From the cell containing the given text, extract its center point as [X, Y] coordinate. 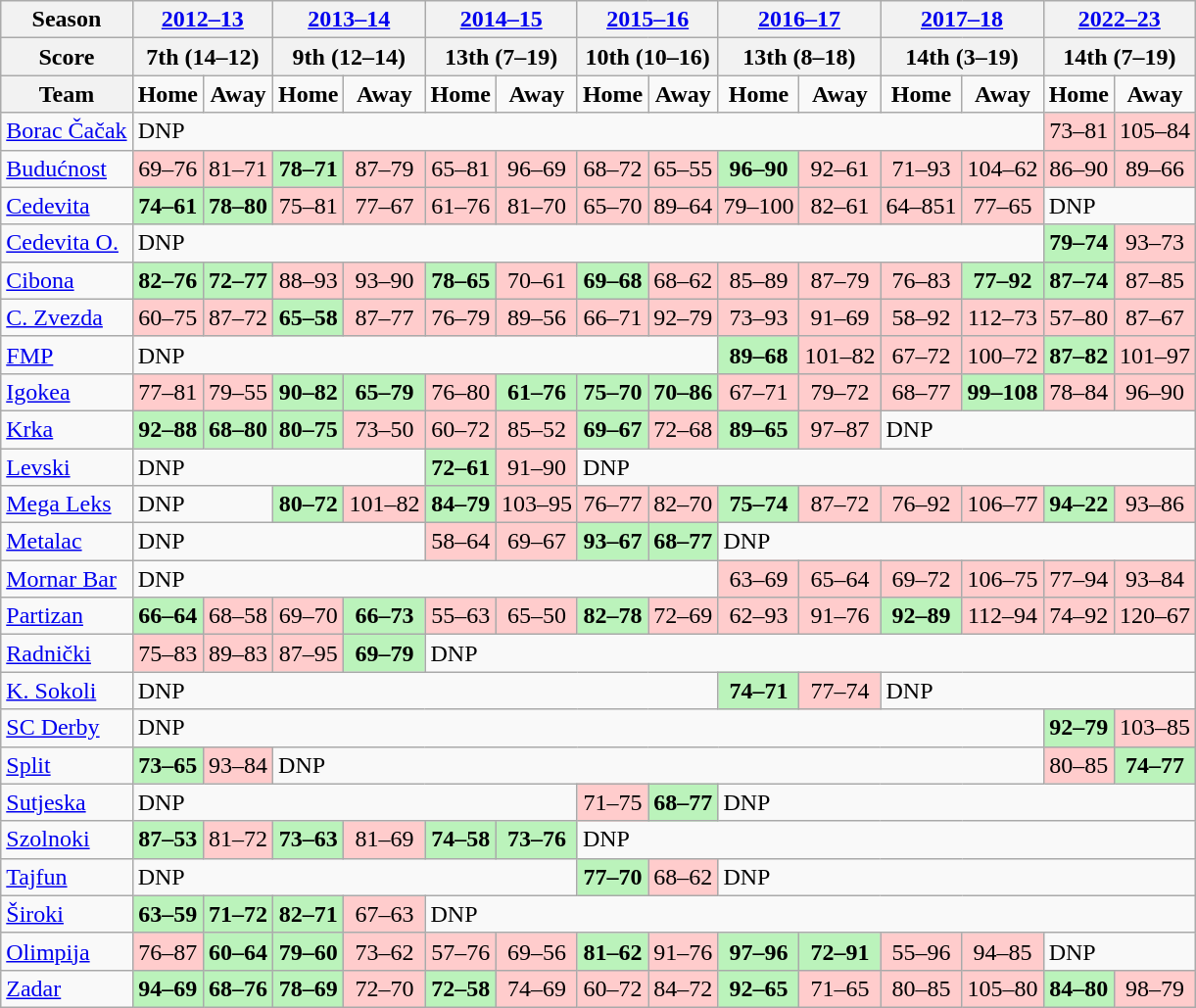
87–95 [309, 653]
80–75 [309, 429]
92–88 [167, 429]
72–70 [384, 988]
85–89 [758, 280]
82–70 [684, 504]
7th (14–12) [202, 57]
94–22 [1078, 504]
69–68 [612, 280]
89–64 [684, 206]
Budućnost [67, 168]
77–74 [840, 691]
73–93 [758, 317]
2014–15 [502, 20]
69–72 [921, 579]
74–77 [1154, 765]
84–79 [460, 504]
78–69 [309, 988]
73–50 [384, 429]
13th (7–19) [502, 57]
71–93 [921, 168]
66–64 [167, 616]
76–92 [921, 504]
68–76 [237, 988]
93–86 [1154, 504]
80–72 [309, 504]
66–73 [384, 616]
75–81 [309, 206]
82–71 [309, 914]
74–69 [537, 988]
74–58 [460, 840]
78–80 [237, 206]
93–67 [612, 542]
71–75 [612, 802]
79–60 [309, 951]
92–65 [758, 988]
63–69 [758, 579]
77–92 [1003, 280]
87–77 [384, 317]
72–61 [460, 467]
103–85 [1154, 728]
78–65 [460, 280]
57–76 [460, 951]
75–74 [758, 504]
72–77 [237, 280]
79–74 [1078, 243]
84–72 [684, 988]
Metalac [67, 542]
71–65 [840, 988]
82–76 [167, 280]
65–50 [537, 616]
73–63 [309, 840]
87–82 [1078, 355]
69–79 [384, 653]
2016–17 [799, 20]
93–73 [1154, 243]
72–69 [684, 616]
86–90 [1078, 168]
97–87 [840, 429]
69–70 [309, 616]
78–84 [1078, 392]
78–71 [309, 168]
99–108 [1003, 392]
70–86 [684, 392]
Split [67, 765]
75–83 [167, 653]
55–96 [921, 951]
65–58 [309, 317]
91–90 [537, 467]
79–55 [237, 392]
Krka [67, 429]
81–70 [537, 206]
65–81 [460, 168]
2012–13 [202, 20]
98–79 [1154, 988]
73–81 [1078, 131]
76–77 [612, 504]
Mega Leks [67, 504]
93–90 [384, 280]
104–62 [1003, 168]
91–69 [840, 317]
87–74 [1078, 280]
96–69 [537, 168]
67–71 [758, 392]
67–72 [921, 355]
14th (3–19) [962, 57]
C. Zvezda [67, 317]
68–72 [612, 168]
70–61 [537, 280]
69–56 [537, 951]
Borac Čačak [67, 131]
77–70 [612, 877]
K. Sokoli [67, 691]
60–64 [237, 951]
65–79 [384, 392]
74–71 [758, 691]
101–97 [1154, 355]
89–66 [1154, 168]
89–83 [237, 653]
Season [67, 20]
Cedevita O. [67, 243]
Igokea [67, 392]
76–79 [460, 317]
77–65 [1003, 206]
Zadar [67, 988]
100–72 [1003, 355]
64–851 [921, 206]
66–71 [612, 317]
87–53 [167, 840]
9th (12–14) [349, 57]
75–70 [612, 392]
79–72 [840, 392]
120–67 [1154, 616]
FMP [67, 355]
81–72 [237, 840]
82–78 [612, 616]
Cibona [67, 280]
55–63 [460, 616]
2015–16 [646, 20]
Partizan [67, 616]
Tajfun [67, 877]
97–96 [758, 951]
89–68 [758, 355]
58–92 [921, 317]
2022–23 [1119, 20]
62–93 [758, 616]
10th (10–16) [646, 57]
76–80 [460, 392]
76–87 [167, 951]
58–64 [460, 542]
88–93 [309, 280]
60–75 [167, 317]
72–91 [840, 951]
Cedevita [67, 206]
73–65 [167, 765]
65–64 [840, 579]
81–69 [384, 840]
87–85 [1154, 280]
69–76 [167, 168]
112–94 [1003, 616]
89–56 [537, 317]
73–62 [384, 951]
2017–18 [962, 20]
79–100 [758, 206]
92–89 [921, 616]
65–70 [612, 206]
13th (8–18) [799, 57]
77–94 [1078, 579]
105–80 [1003, 988]
105–84 [1154, 131]
106–75 [1003, 579]
82–61 [840, 206]
Široki [67, 914]
90–82 [309, 392]
68–58 [237, 616]
14th (7–19) [1119, 57]
65–55 [684, 168]
94–85 [1003, 951]
Radnički [67, 653]
81–62 [612, 951]
89–65 [758, 429]
Szolnoki [67, 840]
Sutjeska [67, 802]
74–61 [167, 206]
94–69 [167, 988]
74–92 [1078, 616]
81–71 [237, 168]
76–83 [921, 280]
SC Derby [67, 728]
Olimpija [67, 951]
Mornar Bar [67, 579]
106–77 [1003, 504]
Score [67, 57]
72–58 [460, 988]
77–67 [384, 206]
77–81 [167, 392]
103–95 [537, 504]
73–76 [537, 840]
92–61 [840, 168]
85–52 [537, 429]
84–80 [1078, 988]
68–80 [237, 429]
57–80 [1078, 317]
63–59 [167, 914]
Levski [67, 467]
112–73 [1003, 317]
Team [67, 94]
72–68 [684, 429]
71–72 [237, 914]
87–67 [1154, 317]
2013–14 [349, 20]
67–63 [384, 914]
